Pinpoint the cell where the given text exists, returning its (X, Y) midpoint coordinate. 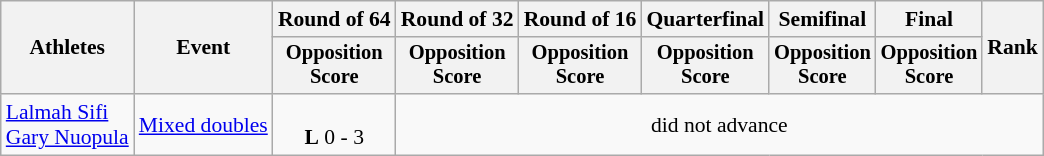
Mixed doubles (204, 124)
L 0 - 3 (334, 124)
Round of 16 (580, 19)
Final (930, 19)
Athletes (68, 48)
Round of 64 (334, 19)
Event (204, 48)
did not advance (720, 124)
Lalmah SifiGary Nuopula (68, 124)
Quarterfinal (705, 19)
Semifinal (822, 19)
Round of 32 (458, 19)
Rank (1012, 48)
